Find where the given text appears and provide that cell's center as (X, Y) coordinate. 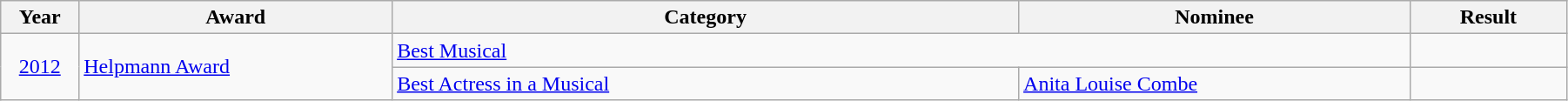
Anita Louise Combe (1215, 84)
Nominee (1215, 17)
Award (236, 17)
Year (40, 17)
Category (706, 17)
Result (1488, 17)
Best Musical (901, 50)
Best Actress in a Musical (706, 84)
2012 (40, 67)
Helpmann Award (236, 67)
